Return the (X, Y) coordinate for the center point of the cell that contains the specified text.  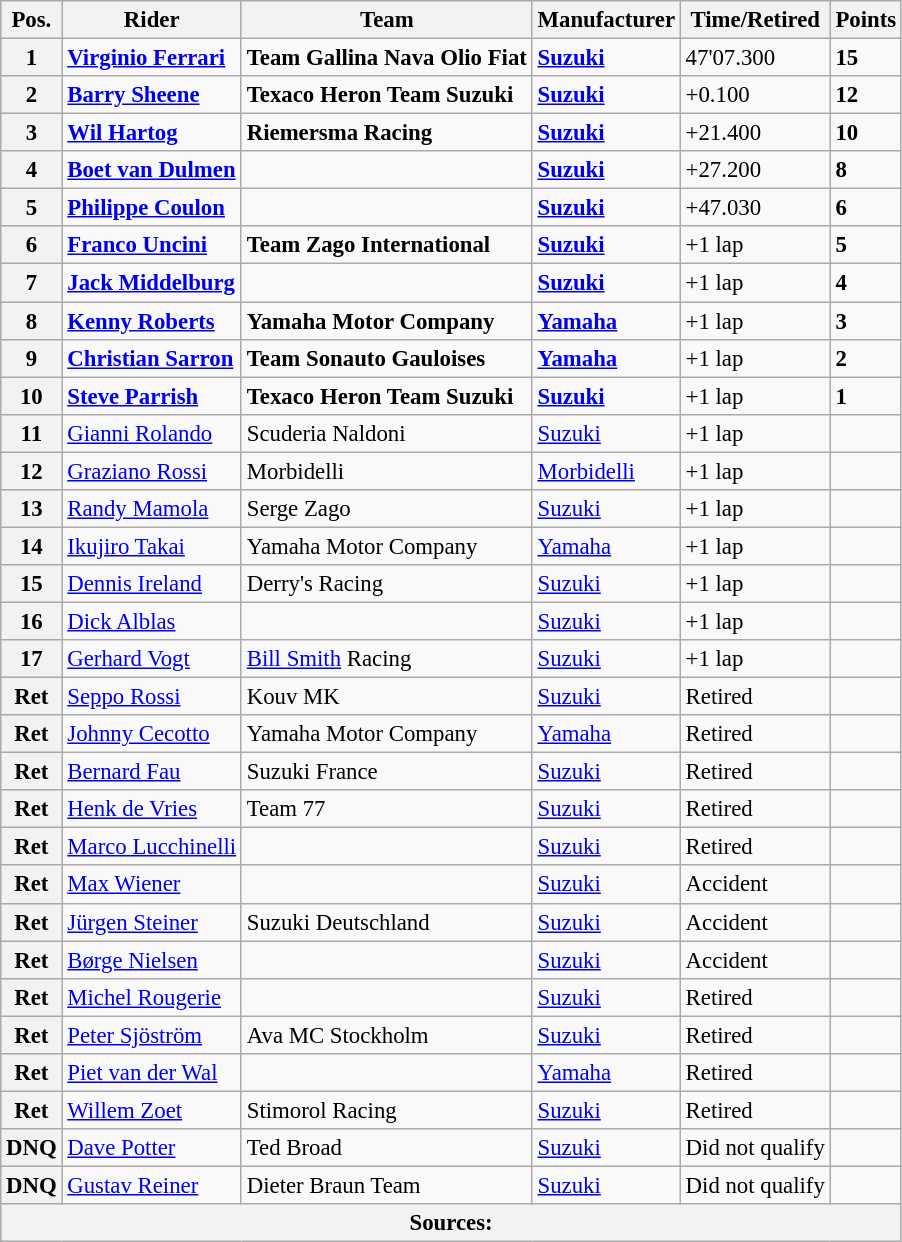
+27.200 (755, 170)
Piet van der Wal (152, 1073)
Steve Parrish (152, 396)
Franco Uncini (152, 245)
Scuderia Naldoni (386, 433)
Gianni Rolando (152, 433)
Seppo Rossi (152, 697)
Time/Retired (755, 20)
Dennis Ireland (152, 584)
Wil Hartog (152, 133)
14 (32, 546)
Michel Rougerie (152, 997)
13 (32, 509)
Team 77 (386, 809)
+47.030 (755, 208)
Henk de Vries (152, 809)
Max Wiener (152, 885)
Points (866, 20)
Jack Middelburg (152, 283)
Dick Alblas (152, 621)
Bill Smith Racing (386, 659)
Team Gallina Nava Olio Fiat (386, 58)
+21.400 (755, 133)
17 (32, 659)
Team Sonauto Gauloises (386, 358)
Serge Zago (386, 509)
Kenny Roberts (152, 321)
Bernard Fau (152, 772)
Gerhard Vogt (152, 659)
Philippe Coulon (152, 208)
Team Zago International (386, 245)
Riemersma Racing (386, 133)
Manufacturer (606, 20)
Gustav Reiner (152, 1185)
7 (32, 283)
47'07.300 (755, 58)
Peter Sjöström (152, 1035)
Derry's Racing (386, 584)
Ikujiro Takai (152, 546)
Randy Mamola (152, 509)
11 (32, 433)
Ted Broad (386, 1148)
Ava MC Stockholm (386, 1035)
+0.100 (755, 95)
Graziano Rossi (152, 471)
Suzuki France (386, 772)
Christian Sarron (152, 358)
Sources: (452, 1223)
Kouv MK (386, 697)
Johnny Cecotto (152, 734)
Børge Nielsen (152, 960)
Suzuki Deutschland (386, 922)
Jürgen Steiner (152, 922)
Rider (152, 20)
Marco Lucchinelli (152, 847)
Willem Zoet (152, 1110)
Boet van Dulmen (152, 170)
9 (32, 358)
Pos. (32, 20)
16 (32, 621)
Team (386, 20)
Dieter Braun Team (386, 1185)
Stimorol Racing (386, 1110)
Virginio Ferrari (152, 58)
Dave Potter (152, 1148)
Barry Sheene (152, 95)
